Detect which cell encompasses the target text, then output its [x, y] center coordinate. 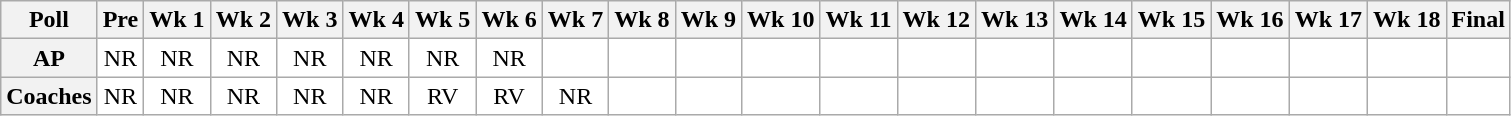
Wk 4 [376, 20]
Wk 15 [1171, 20]
Wk 10 [781, 20]
Wk 16 [1250, 20]
Wk 13 [1014, 20]
Wk 11 [858, 20]
Coaches [49, 96]
Wk 14 [1093, 20]
Wk 2 [243, 20]
Wk 1 [177, 20]
AP [49, 58]
Wk 6 [509, 20]
Wk 7 [575, 20]
Pre [120, 20]
Wk 3 [310, 20]
Wk 18 [1407, 20]
Wk 5 [442, 20]
Wk 12 [936, 20]
Poll [49, 20]
Final [1478, 20]
Wk 9 [708, 20]
Wk 17 [1328, 20]
Wk 8 [642, 20]
